Identify which cell holds the provided text, then report its [X, Y] central coordinate. 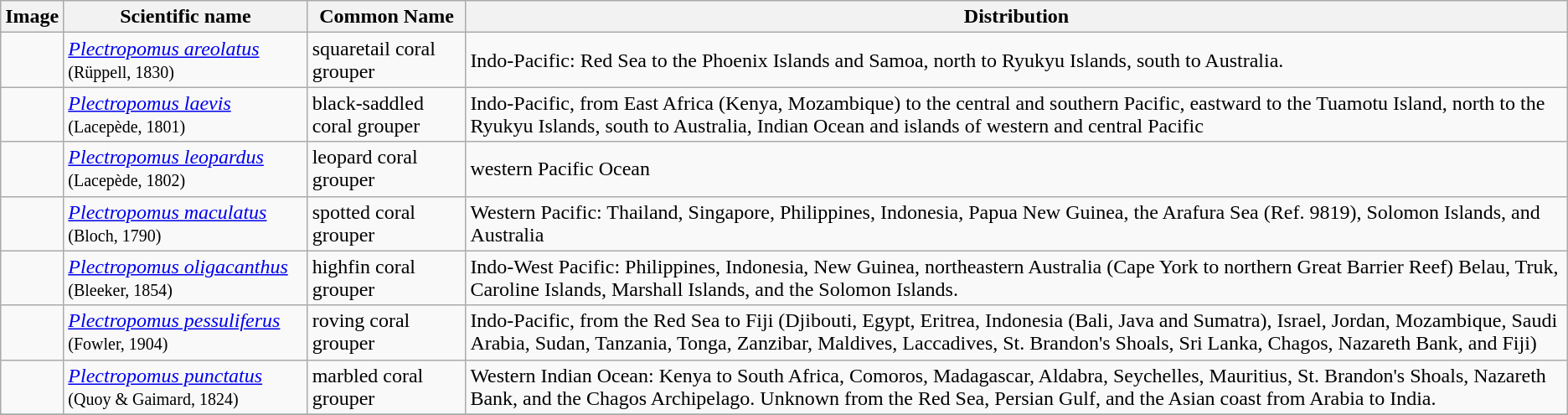
Plectropomus laevis (Lacepède, 1801) [186, 114]
Plectropomus punctatus (Quoy & Gaimard, 1824) [186, 387]
Scientific name [186, 17]
squaretail coral grouper [387, 60]
Plectropomus areolatus (Rüppell, 1830) [186, 60]
Plectropomus leopardus (Lacepède, 1802) [186, 169]
Common Name [387, 17]
Plectropomus oligacanthus (Bleeker, 1854) [186, 278]
marbled coral grouper [387, 387]
Image [32, 17]
black-saddled coral grouper [387, 114]
Plectropomus pessuliferus (Fowler, 1904) [186, 332]
spotted coral grouper [387, 223]
Plectropomus maculatus (Bloch, 1790) [186, 223]
Distribution [1017, 17]
roving coral grouper [387, 332]
western Pacific Ocean [1017, 169]
Indo-Pacific: Red Sea to the Phoenix Islands and Samoa, north to Ryukyu Islands, south to Australia. [1017, 60]
highfin coral grouper [387, 278]
Western Pacific: Thailand, Singapore, Philippines, Indonesia, Papua New Guinea, the Arafura Sea (Ref. 9819), Solomon Islands, and Australia [1017, 223]
leopard coral grouper [387, 169]
